Return [x, y] of the center of cell containing provided text 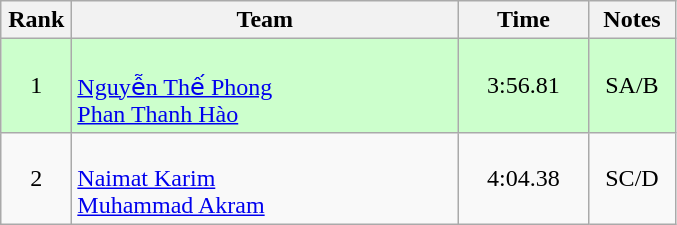
2 [36, 178]
Time [524, 20]
3:56.81 [524, 86]
Rank [36, 20]
SA/B [632, 86]
Team [265, 20]
1 [36, 86]
Notes [632, 20]
4:04.38 [524, 178]
Nguyễn Thế PhongPhan Thanh Hào [265, 86]
Naimat KarimMuhammad Akram [265, 178]
SC/D [632, 178]
